For the text-containing cell, return its midpoint in (X, Y) coordinate format. 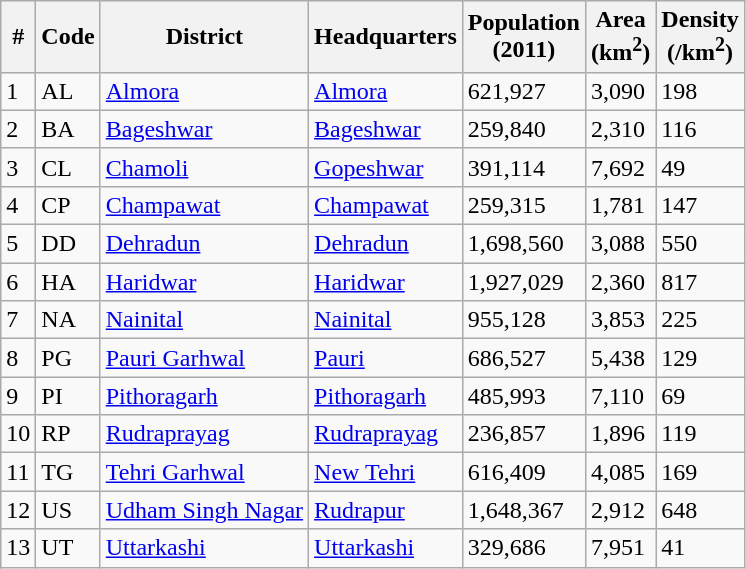
1 (18, 91)
147 (700, 205)
6 (18, 282)
9 (18, 396)
1,781 (620, 205)
RP (68, 434)
1,896 (620, 434)
225 (700, 320)
1,698,560 (524, 244)
PG (68, 358)
Headquarters (386, 37)
648 (700, 510)
5,438 (620, 358)
8 (18, 358)
Chamoli (204, 167)
Code (68, 37)
UT (68, 548)
Pauri Garhwal (204, 358)
817 (700, 282)
116 (700, 129)
12 (18, 510)
2,912 (620, 510)
485,993 (524, 396)
391,114 (524, 167)
1,927,029 (524, 282)
955,128 (524, 320)
7,951 (620, 548)
259,315 (524, 205)
550 (700, 244)
3,853 (620, 320)
New Tehri (386, 472)
69 (700, 396)
DD (68, 244)
2,310 (620, 129)
3 (18, 167)
2,360 (620, 282)
7,692 (620, 167)
198 (700, 91)
HA (68, 282)
District (204, 37)
TG (68, 472)
7 (18, 320)
4 (18, 205)
US (68, 510)
Udham Singh Nagar (204, 510)
329,686 (524, 548)
119 (700, 434)
686,527 (524, 358)
Tehri Garhwal (204, 472)
11 (18, 472)
2 (18, 129)
4,085 (620, 472)
Rudrapur (386, 510)
3,090 (620, 91)
Density (/km2) (700, 37)
236,857 (524, 434)
# (18, 37)
259,840 (524, 129)
1,648,367 (524, 510)
NA (68, 320)
169 (700, 472)
13 (18, 548)
621,927 (524, 91)
CL (68, 167)
Population (2011) (524, 37)
7,110 (620, 396)
Area (km2) (620, 37)
Gopeshwar (386, 167)
3,088 (620, 244)
41 (700, 548)
BA (68, 129)
CP (68, 205)
Pauri (386, 358)
5 (18, 244)
616,409 (524, 472)
PI (68, 396)
AL (68, 91)
49 (700, 167)
129 (700, 358)
10 (18, 434)
